Identify which cell holds the provided text, then report its (X, Y) central coordinate. 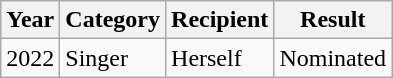
Recipient (220, 20)
Nominated (333, 58)
Year (30, 20)
Category (113, 20)
Singer (113, 58)
2022 (30, 58)
Herself (220, 58)
Result (333, 20)
